Return the (x, y) coordinate for the center point of the cell that contains the specified text.  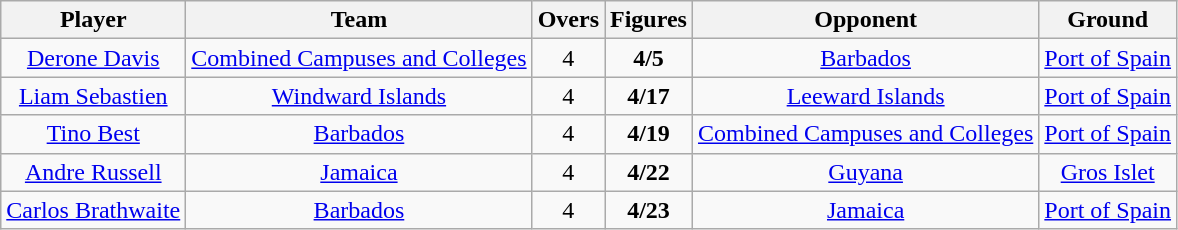
Liam Sebastien (94, 96)
4/22 (648, 172)
4/23 (648, 210)
Derone Davis (94, 58)
Gros Islet (1108, 172)
Overs (568, 20)
Guyana (865, 172)
Team (359, 20)
4/19 (648, 134)
4/5 (648, 58)
Windward Islands (359, 96)
Player (94, 20)
Opponent (865, 20)
Tino Best (94, 134)
Figures (648, 20)
4/17 (648, 96)
Carlos Brathwaite (94, 210)
Leeward Islands (865, 96)
Ground (1108, 20)
Andre Russell (94, 172)
